Return the [X, Y] coordinate for the center point of the cell that contains the specified text.  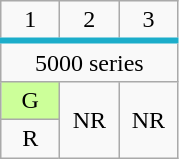
1 [30, 21]
3 [148, 21]
5000 series [90, 61]
G [30, 100]
R [30, 138]
2 [90, 21]
